Detect which cell encompasses the target text, then output its (x, y) center coordinate. 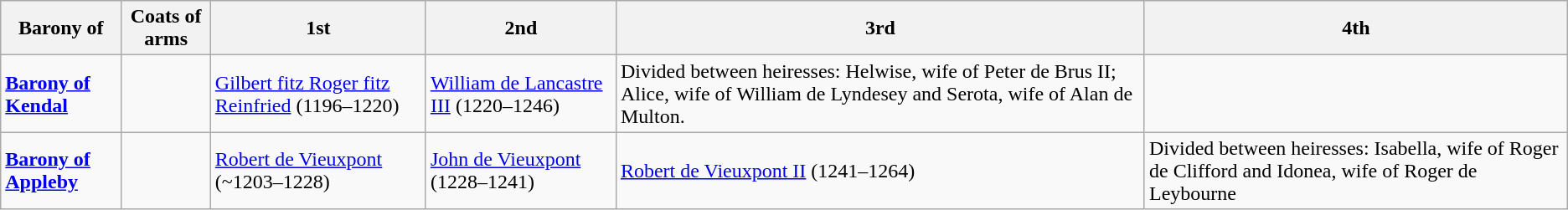
Barony of Appleby (61, 171)
William de Lancastre III (1220–1246) (521, 94)
3rd (879, 28)
Divided between heiresses: Isabella, wife of Roger de Clifford and Idonea, wife of Roger de Leybourne (1355, 171)
Gilbert fitz Roger fitz Reinfried (1196–1220) (318, 94)
4th (1355, 28)
2nd (521, 28)
Robert de Vieuxpont II (1241–1264) (879, 171)
Coats of arms (166, 28)
Barony of (61, 28)
Robert de Vieuxpont (~1203–1228) (318, 171)
Barony of Kendal (61, 94)
John de Vieuxpont (1228–1241) (521, 171)
1st (318, 28)
Divided between heiresses: Helwise, wife of Peter de Brus II; Alice, wife of William de Lyndesey and Serota, wife of Alan de Multon. (879, 94)
